Return [X, Y] of the center of cell containing provided text 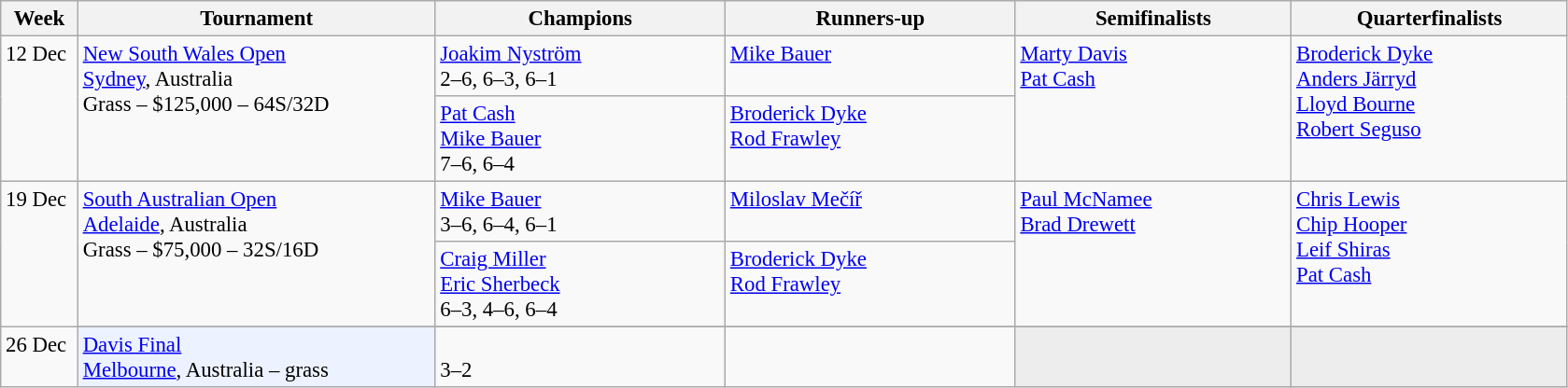
26 Dec [39, 358]
Mike Bauer 3–6, 6–4, 6–1 [581, 213]
Davis Final Melbourne, Australia – grass [256, 358]
Chris Lewis Chip Hooper Leif Shiras Pat Cash [1430, 255]
Mike Bauer [870, 67]
Week [39, 19]
Broderick Dyke Anders Järryd Lloyd Bourne Robert Seguso [1430, 109]
12 Dec [39, 109]
Craig Miller Eric Sherbeck 6–3, 4–6, 6–4 [581, 284]
Semifinalists [1153, 19]
3–2 [581, 358]
Paul McNamee Brad Drewett [1153, 255]
Pat Cash Mike Bauer 7–6, 6–4 [581, 139]
Miloslav Mečíř [870, 213]
Joakim Nyström 2–6, 6–3, 6–1 [581, 67]
Quarterfinalists [1430, 19]
Marty Davis Pat Cash [1153, 109]
New South Wales Open Sydney, Australia Grass – $125,000 – 64S/32D [256, 109]
South Australian Open Adelaide, Australia Grass – $75,000 – 32S/16D [256, 255]
Champions [581, 19]
19 Dec [39, 255]
Tournament [256, 19]
Runners-up [870, 19]
